Detect which cell encompasses the target text, then output its (X, Y) center coordinate. 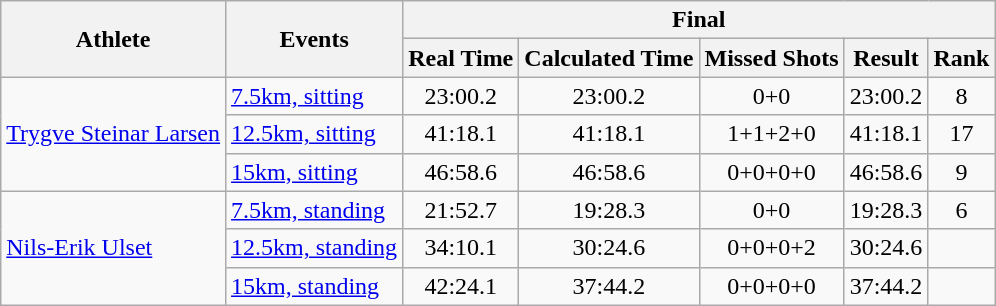
1+1+2+0 (772, 134)
Final (699, 20)
Result (886, 58)
42:24.1 (461, 286)
12.5km, standing (314, 248)
Rank (962, 58)
6 (962, 210)
8 (962, 96)
7.5km, standing (314, 210)
21:52.7 (461, 210)
15km, standing (314, 286)
Real Time (461, 58)
17 (962, 134)
Calculated Time (609, 58)
Nils-Erik Ulset (114, 248)
15km, sitting (314, 172)
Missed Shots (772, 58)
9 (962, 172)
Athlete (114, 39)
34:10.1 (461, 248)
0+0+0+2 (772, 248)
Events (314, 39)
12.5km, sitting (314, 134)
Trygve Steinar Larsen (114, 134)
7.5km, sitting (314, 96)
